Determine the (x, y) coordinate at the center of the cell enclosing the given text.  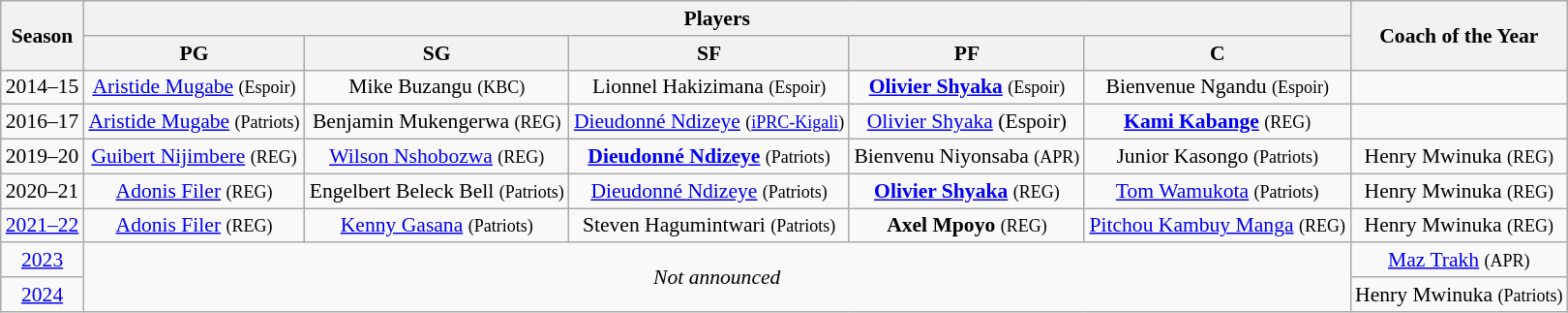
Lionnel Hakizimana (Espoir) (709, 87)
Bienvenu Niyonsaba (APR) (966, 157)
2016–17 (43, 122)
Kenny Gasana (Patriots) (437, 226)
SG (437, 53)
Axel Mpoyo (REG) (966, 226)
Maz Trakh (APR) (1460, 261)
C (1218, 53)
2020–21 (43, 191)
Bienvenue Ngandu (Espoir) (1218, 87)
SF (709, 53)
Benjamin Mukengerwa (REG) (437, 122)
Pitchou Kambuy Manga (REG) (1218, 226)
Steven Hagumintwari (Patriots) (709, 226)
Aristide Mugabe (Espoir) (194, 87)
PG (194, 53)
2024 (43, 295)
Mike Buzangu (KBC) (437, 87)
Coach of the Year (1460, 35)
Season (43, 35)
Tom Wamukota (Patriots) (1218, 191)
Engelbert Beleck Bell (Patriots) (437, 191)
Henry Mwinuka (Patriots) (1460, 295)
Aristide Mugabe (Patriots) (194, 122)
Players (716, 18)
Dieudonné Ndizeye (iPRC-Kigali) (709, 122)
2019–20 (43, 157)
PF (966, 53)
Junior Kasongo (Patriots) (1218, 157)
Guibert Nijimbere (REG) (194, 157)
Kami Kabange (REG) (1218, 122)
2014–15 (43, 87)
Olivier Shyaka (REG) (966, 191)
Not announced (716, 277)
2023 (43, 261)
Wilson Nshobozwa (REG) (437, 157)
2021–22 (43, 226)
